Provide the [x, y] coordinate of the cell's center where the given text is located.  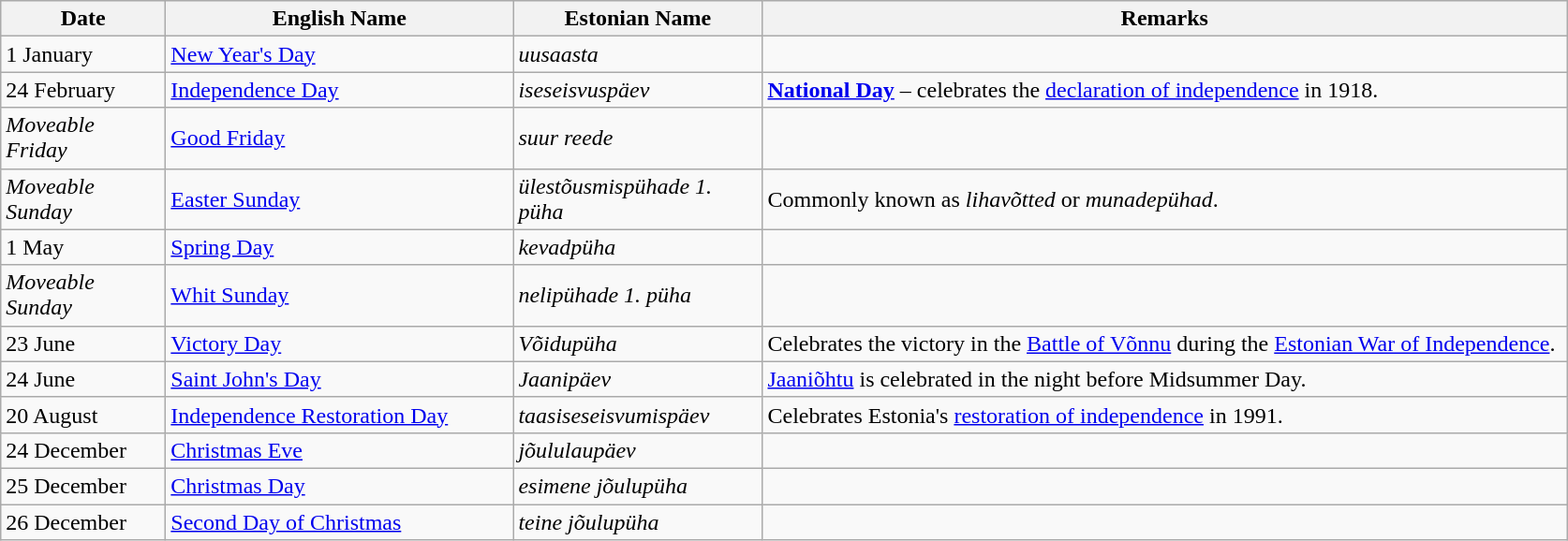
Easter Sunday [339, 198]
1 May [83, 247]
Estonian Name [638, 19]
23 June [83, 344]
Victory Day [339, 344]
26 December [83, 521]
esimene jõulupüha [638, 486]
Independence Day [339, 90]
kevadpüha [638, 247]
teine jõulupüha [638, 521]
Date [83, 19]
taasiseseisvumispäev [638, 415]
Saint John's Day [339, 379]
New Year's Day [339, 54]
suur reede [638, 139]
Remarks [1165, 19]
24 February [83, 90]
Good Friday [339, 139]
Celebrates Estonia's restoration of independence in 1991. [1165, 415]
Jaanipäev [638, 379]
National Day – celebrates the declaration of independence in 1918. [1165, 90]
iseseisvuspäev [638, 90]
25 December [83, 486]
Independence Restoration Day [339, 415]
20 August [83, 415]
Spring Day [339, 247]
Võidupüha [638, 344]
Jaaniõhtu is celebrated in the night before Midsummer Day. [1165, 379]
English Name [339, 19]
uusaasta [638, 54]
1 January [83, 54]
24 December [83, 450]
Whit Sunday [339, 296]
Christmas Eve [339, 450]
Moveable Friday [83, 139]
Christmas Day [339, 486]
jõululaupäev [638, 450]
nelipühade 1. püha [638, 296]
Second Day of Christmas [339, 521]
24 June [83, 379]
ülestõusmispühade 1. püha [638, 198]
Celebrates the victory in the Battle of Võnnu during the Estonian War of Independence. [1165, 344]
Commonly known as lihavõtted or munadepühad. [1165, 198]
